Scan for the cell matching the given text and deliver its (x, y) coordinate at center. 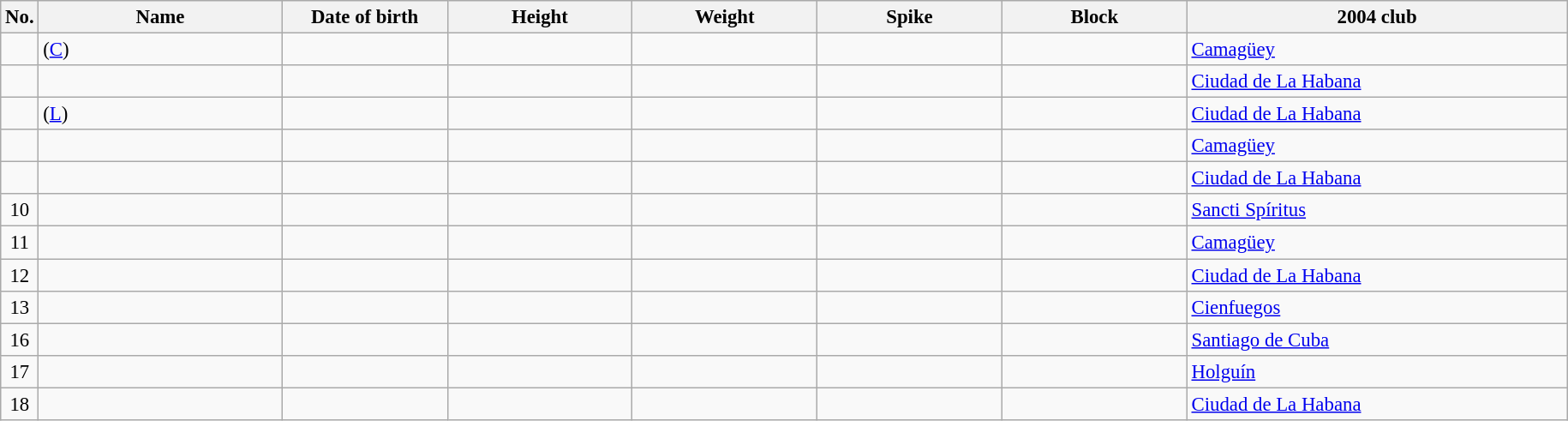
Height (540, 17)
11 (20, 243)
17 (20, 371)
18 (20, 404)
12 (20, 275)
16 (20, 340)
Spike (910, 17)
Cienfuegos (1377, 307)
2004 club (1377, 17)
No. (20, 17)
Name (160, 17)
Sancti Spíritus (1377, 210)
Date of birth (365, 17)
Block (1094, 17)
Weight (725, 17)
10 (20, 210)
13 (20, 307)
(C) (160, 50)
Santiago de Cuba (1377, 340)
Holguín (1377, 371)
(L) (160, 114)
